For the text-containing cell, return its midpoint in (x, y) coordinate format. 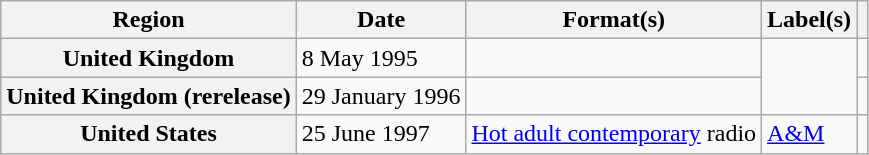
Hot adult contemporary radio (614, 134)
A&M (810, 134)
Region (148, 20)
Label(s) (810, 20)
25 June 1997 (381, 134)
United Kingdom (148, 58)
29 January 1996 (381, 96)
United States (148, 134)
Format(s) (614, 20)
8 May 1995 (381, 58)
Date (381, 20)
United Kingdom (rerelease) (148, 96)
